Detect which cell encompasses the target text, then output its [X, Y] center coordinate. 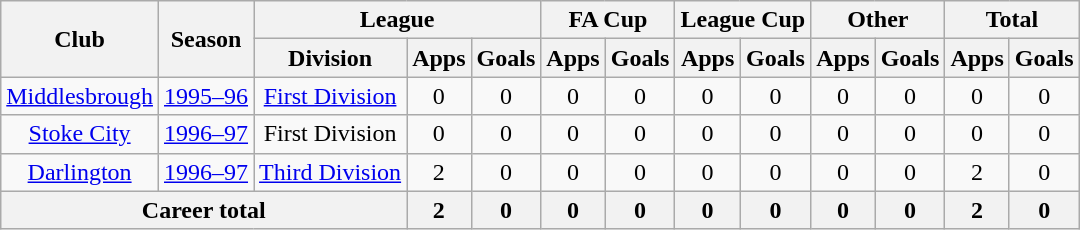
Division [330, 58]
Season [206, 39]
Career total [204, 210]
League Cup [743, 20]
Total [1012, 20]
Darlington [80, 172]
Middlesbrough [80, 96]
Other [878, 20]
FA Cup [608, 20]
Stoke City [80, 134]
League [398, 20]
1995–96 [206, 96]
Club [80, 39]
Third Division [330, 172]
